Pinpoint the cell where the given text exists, returning its [x, y] midpoint coordinate. 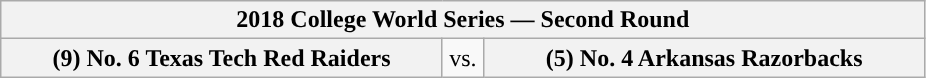
2018 College World Series — Second Round [463, 20]
(5) No. 4 Arkansas Razorbacks [704, 58]
(9) No. 6 Texas Tech Red Raiders [222, 58]
vs. [462, 58]
